Return the [X, Y] coordinate for the center point of the cell that contains the specified text.  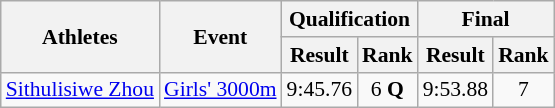
9:53.88 [456, 90]
Event [220, 36]
Girls' 3000m [220, 90]
Athletes [80, 36]
7 [524, 90]
6 Q [388, 90]
Qualification [350, 19]
Final [486, 19]
Sithulisiwe Zhou [80, 90]
9:45.76 [320, 90]
